Locate the cell with the specified text and output its (x, y) center coordinate. 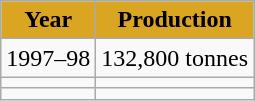
Production (175, 20)
1997–98 (48, 58)
Year (48, 20)
132,800 tonnes (175, 58)
